For the text-containing cell, return its midpoint in [x, y] coordinate format. 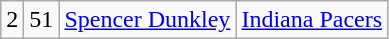
Indiana Pacers [312, 20]
2 [12, 20]
51 [42, 20]
Spencer Dunkley [148, 20]
